Detect which cell encompasses the target text, then output its [X, Y] center coordinate. 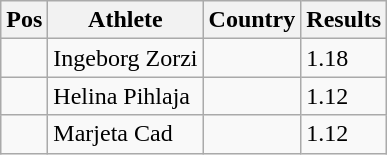
Ingeborg Zorzi [126, 58]
Helina Pihlaja [126, 96]
Pos [24, 20]
Results [344, 20]
Country [252, 20]
Athlete [126, 20]
1.18 [344, 58]
Marjeta Cad [126, 134]
